From the cell containing the given text, extract its center point as (X, Y) coordinate. 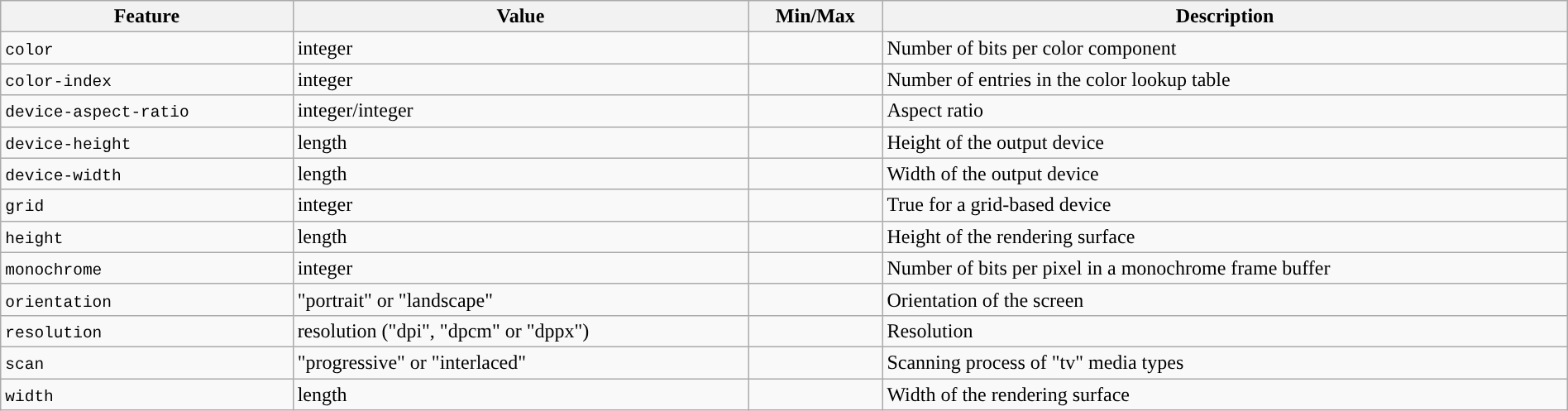
width (147, 394)
"progressive" or "interlaced" (521, 362)
Number of entries in the color lookup table (1225, 79)
device-height (147, 142)
"portrait" or "landscape" (521, 299)
resolution (147, 331)
grid (147, 205)
scan (147, 362)
Width of the output device (1225, 174)
True for a grid-based device (1225, 205)
Number of bits per color component (1225, 48)
resolution ("dpi", "dpcm" or "dppx") (521, 331)
Width of the rendering surface (1225, 394)
Number of bits per pixel in a monochrome frame buffer (1225, 268)
integer/integer (521, 111)
orientation (147, 299)
color-index (147, 79)
monochrome (147, 268)
device-width (147, 174)
Feature (147, 17)
Scanning process of "tv" media types (1225, 362)
Value (521, 17)
Orientation of the screen (1225, 299)
device-aspect-ratio (147, 111)
Height of the rendering surface (1225, 237)
Resolution (1225, 331)
height (147, 237)
Min/Max (815, 17)
Description (1225, 17)
Aspect ratio (1225, 111)
Height of the output device (1225, 142)
color (147, 48)
